Determine the (x, y) coordinate at the center of the cell enclosing the given text.  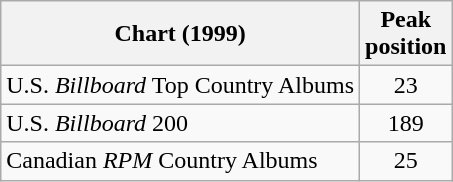
Peakposition (406, 34)
Canadian RPM Country Albums (180, 161)
U.S. Billboard Top Country Albums (180, 85)
Chart (1999) (180, 34)
25 (406, 161)
U.S. Billboard 200 (180, 123)
189 (406, 123)
23 (406, 85)
